Output the (x, y) coordinate of the center of the cell containing the given text.  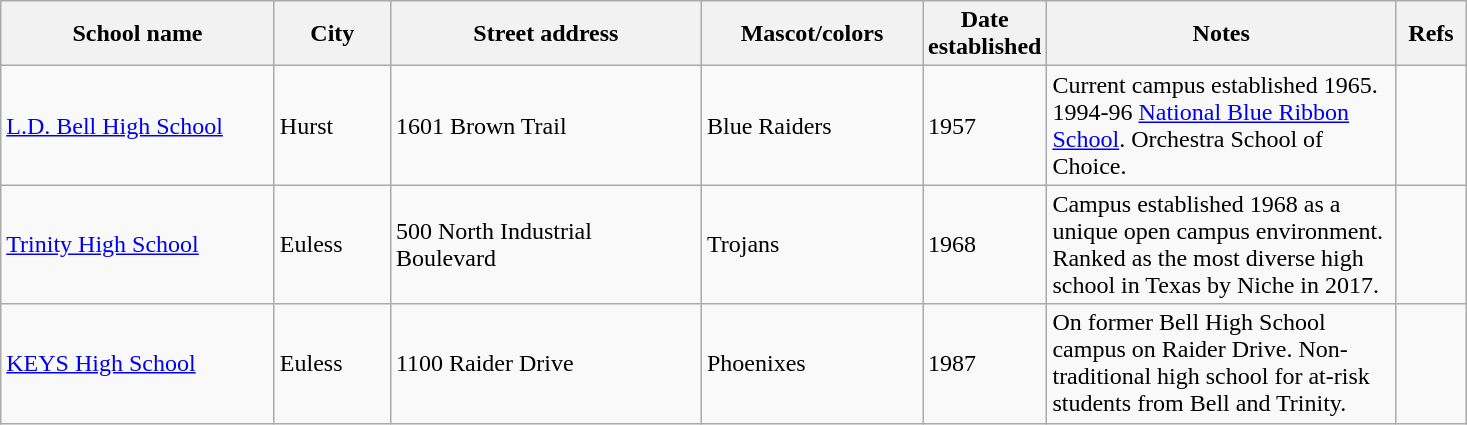
KEYS High School (138, 364)
Refs (1430, 34)
500 North Industrial Boulevard (546, 244)
1987 (984, 364)
Date established (984, 34)
1957 (984, 126)
Mascot/colors (812, 34)
1100 Raider Drive (546, 364)
School name (138, 34)
Hurst (332, 126)
L.D. Bell High School (138, 126)
Trojans (812, 244)
Phoenixes (812, 364)
Current campus established 1965. 1994-96 National Blue Ribbon School. Orchestra School of Choice. (1222, 126)
Trinity High School (138, 244)
Street address (546, 34)
Notes (1222, 34)
1601 Brown Trail (546, 126)
City (332, 34)
1968 (984, 244)
Blue Raiders (812, 126)
Campus established 1968 as a unique open campus environment. Ranked as the most diverse high school in Texas by Niche in 2017. (1222, 244)
On former Bell High School campus on Raider Drive. Non-traditional high school for at-risk students from Bell and Trinity. (1222, 364)
